Determine the (x, y) coordinate at the center of the cell enclosing the given text.  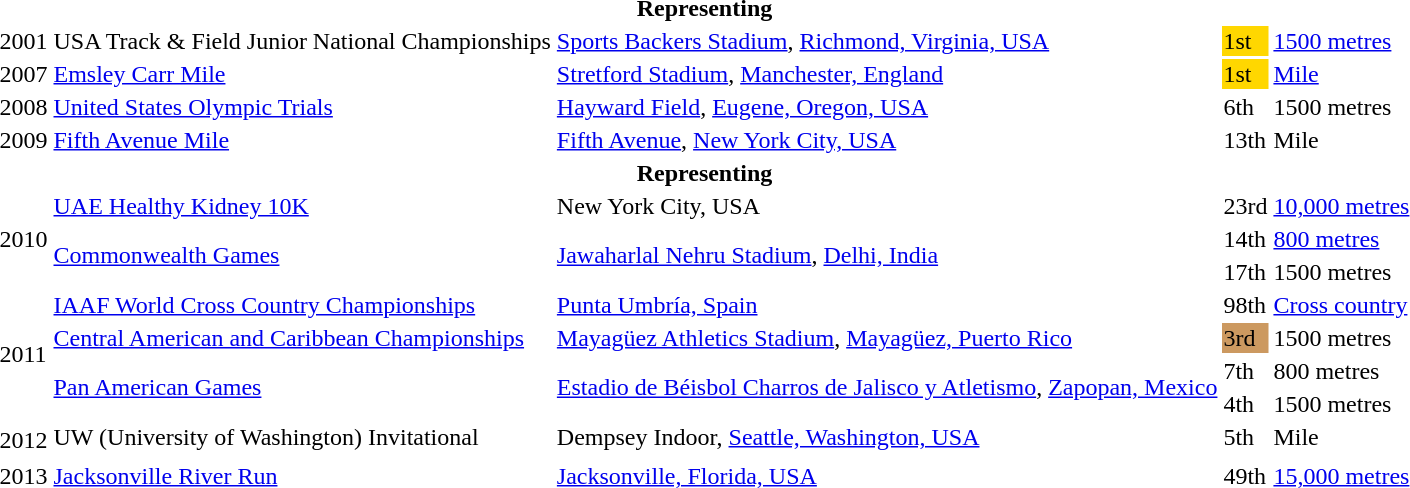
UW (University of Washington) Invitational (302, 437)
Central American and Caribbean Championships (302, 338)
5th (1246, 437)
Dempsey Indoor, Seattle, Washington, USA (887, 437)
Sports Backers Stadium, Richmond, Virginia, USA (887, 41)
98th (1246, 305)
United States Olympic Trials (302, 107)
UAE Healthy Kidney 10K (302, 206)
Mayagüez Athletics Stadium, Mayagüez, Puerto Rico (887, 338)
IAAF World Cross Country Championships (302, 305)
23rd (1246, 206)
13th (1246, 140)
17th (1246, 272)
3rd (1246, 338)
Jawaharlal Nehru Stadium, Delhi, India (887, 256)
Punta Umbría, Spain (887, 305)
Hayward Field, Eugene, Oregon, USA (887, 107)
Fifth Avenue, New York City, USA (887, 140)
Estadio de Béisbol Charros de Jalisco y Atletismo, Zapopan, Mexico (887, 388)
New York City, USA (887, 206)
Emsley Carr Mile (302, 74)
Fifth Avenue Mile (302, 140)
14th (1246, 239)
7th (1246, 371)
4th (1246, 404)
USA Track & Field Junior National Championships (302, 41)
Stretford Stadium, Manchester, England (887, 74)
Commonwealth Games (302, 256)
Pan American Games (302, 388)
6th (1246, 107)
